Locate the cell with the specified text and output its (X, Y) center coordinate. 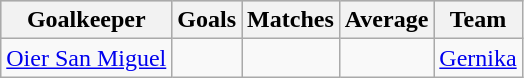
Gernika (478, 58)
Oier San Miguel (86, 58)
Average (386, 20)
Goalkeeper (86, 20)
Matches (291, 20)
Goals (207, 20)
Team (478, 20)
